Pinpoint the cell where the given text exists, returning its (X, Y) midpoint coordinate. 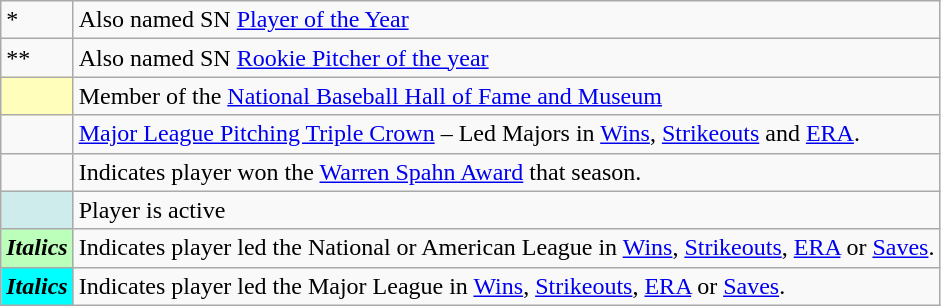
Indicates player led the Major League in Wins, Strikeouts, ERA or Saves. (506, 286)
* (37, 20)
Indicates player led the National or American League in Wins, Strikeouts, ERA or Saves. (506, 248)
Major League Pitching Triple Crown – Led Majors in Wins, Strikeouts and ERA. (506, 134)
Also named SN Player of the Year (506, 20)
** (37, 58)
Indicates player won the Warren Spahn Award that season. (506, 172)
Player is active (506, 210)
Also named SN Rookie Pitcher of the year (506, 58)
Member of the National Baseball Hall of Fame and Museum (506, 96)
